Identify which cell holds the provided text, then report its (X, Y) central coordinate. 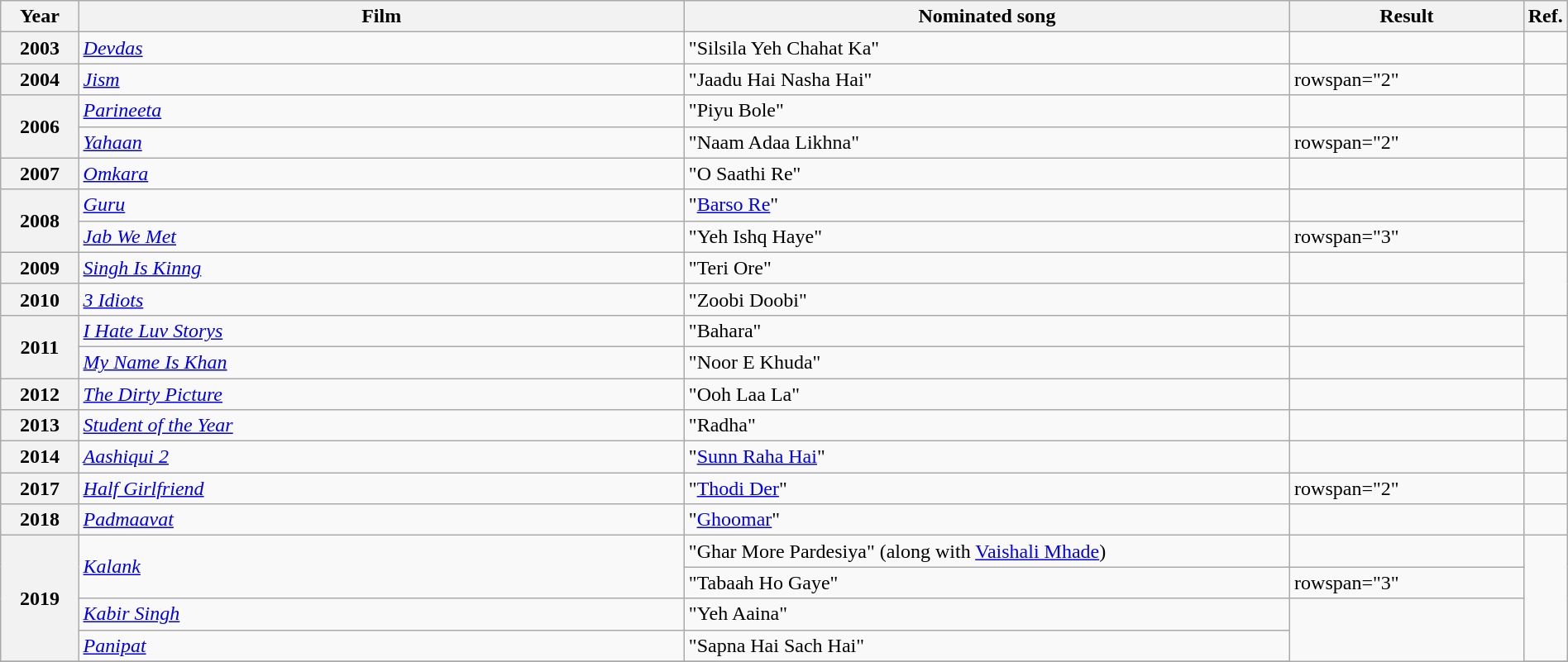
Jism (381, 79)
"Zoobi Doobi" (987, 299)
"Piyu Bole" (987, 111)
2011 (40, 346)
Parineeta (381, 111)
Panipat (381, 645)
I Hate Luv Storys (381, 331)
2019 (40, 598)
"Bahara" (987, 331)
Film (381, 17)
"Sunn Raha Hai" (987, 457)
"Silsila Yeh Chahat Ka" (987, 48)
Devdas (381, 48)
Kabir Singh (381, 614)
2017 (40, 488)
Omkara (381, 174)
2012 (40, 394)
My Name Is Khan (381, 362)
2007 (40, 174)
"Jaadu Hai Nasha Hai" (987, 79)
"Thodi Der" (987, 488)
"Sapna Hai Sach Hai" (987, 645)
"Ghar More Pardesiya" (along with Vaishali Mhade) (987, 551)
"Yeh Ishq Haye" (987, 236)
Result (1408, 17)
"Radha" (987, 426)
"Ghoomar" (987, 520)
Yahaan (381, 142)
2014 (40, 457)
"Ooh Laa La" (987, 394)
3 Idiots (381, 299)
"Yeh Aaina" (987, 614)
Ref. (1545, 17)
"Teri Ore" (987, 268)
2004 (40, 79)
2008 (40, 221)
2009 (40, 268)
2010 (40, 299)
Kalank (381, 567)
Student of the Year (381, 426)
"Tabaah Ho Gaye" (987, 583)
"Barso Re" (987, 205)
Padmaavat (381, 520)
Nominated song (987, 17)
Singh Is Kinng (381, 268)
2003 (40, 48)
Guru (381, 205)
The Dirty Picture (381, 394)
"Noor E Khuda" (987, 362)
Year (40, 17)
"Naam Adaa Likhna" (987, 142)
Jab We Met (381, 236)
2006 (40, 126)
2013 (40, 426)
Half Girlfriend (381, 488)
"O Saathi Re" (987, 174)
Aashiqui 2 (381, 457)
2018 (40, 520)
